Locate the cell with the specified text and output its [x, y] center coordinate. 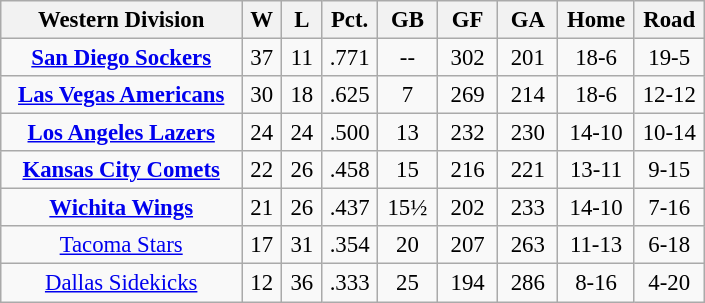
30 [262, 95]
13 [407, 133]
269 [468, 95]
Las Vegas Americans [122, 95]
194 [468, 283]
W [262, 20]
19-5 [669, 58]
8-16 [596, 283]
263 [528, 245]
31 [302, 245]
L [302, 20]
.437 [350, 208]
10-14 [669, 133]
.333 [350, 283]
12 [262, 283]
9-15 [669, 170]
Pct. [350, 20]
20 [407, 245]
36 [302, 283]
.771 [350, 58]
7-16 [669, 208]
13-11 [596, 170]
.354 [350, 245]
302 [468, 58]
22 [262, 170]
7 [407, 95]
233 [528, 208]
-- [407, 58]
6-18 [669, 245]
207 [468, 245]
201 [528, 58]
Western Division [122, 20]
Home [596, 20]
214 [528, 95]
12-12 [669, 95]
Dallas Sidekicks [122, 283]
.500 [350, 133]
GA [528, 20]
216 [468, 170]
202 [468, 208]
San Diego Sockers [122, 58]
15½ [407, 208]
18 [302, 95]
221 [528, 170]
17 [262, 245]
11 [302, 58]
21 [262, 208]
Kansas City Comets [122, 170]
Road [669, 20]
4-20 [669, 283]
11-13 [596, 245]
25 [407, 283]
Tacoma Stars [122, 245]
15 [407, 170]
GF [468, 20]
.458 [350, 170]
286 [528, 283]
Wichita Wings [122, 208]
Los Angeles Lazers [122, 133]
232 [468, 133]
.625 [350, 95]
230 [528, 133]
GB [407, 20]
37 [262, 58]
